For the text-containing cell, return its midpoint in (x, y) coordinate format. 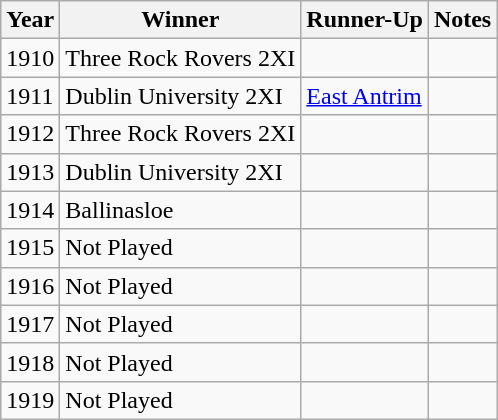
Winner (180, 20)
1913 (30, 172)
1912 (30, 134)
1910 (30, 58)
East Antrim (365, 96)
1919 (30, 400)
1917 (30, 324)
Notes (462, 20)
1916 (30, 286)
1915 (30, 248)
1911 (30, 96)
Ballinasloe (180, 210)
Year (30, 20)
1918 (30, 362)
Runner-Up (365, 20)
1914 (30, 210)
